For the text-containing cell, return its midpoint in (X, Y) coordinate format. 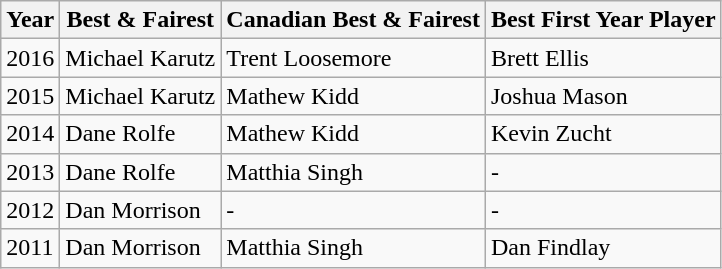
Brett Ellis (603, 58)
2015 (30, 96)
Trent Loosemore (354, 58)
Year (30, 20)
Joshua Mason (603, 96)
2014 (30, 134)
2013 (30, 172)
2012 (30, 210)
Best & Fairest (140, 20)
Best First Year Player (603, 20)
2016 (30, 58)
2011 (30, 248)
Kevin Zucht (603, 134)
Canadian Best & Fairest (354, 20)
Dan Findlay (603, 248)
